Return the [X, Y] coordinate for the center point of the cell that contains the specified text.  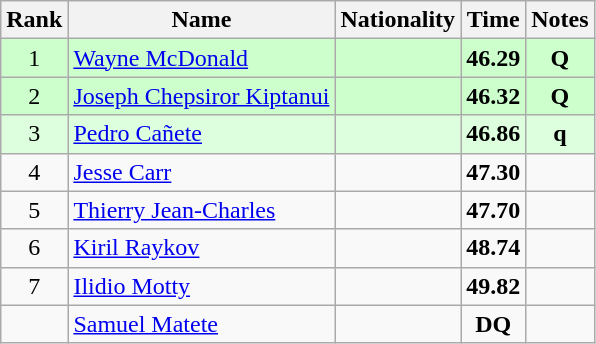
49.82 [494, 286]
Joseph Chepsiror Kiptanui [202, 96]
48.74 [494, 248]
46.86 [494, 134]
Nationality [398, 20]
46.29 [494, 58]
46.32 [494, 96]
47.70 [494, 210]
47.30 [494, 172]
5 [34, 210]
Time [494, 20]
1 [34, 58]
6 [34, 248]
Pedro Cañete [202, 134]
q [560, 134]
Jesse Carr [202, 172]
2 [34, 96]
Wayne McDonald [202, 58]
4 [34, 172]
7 [34, 286]
3 [34, 134]
Notes [560, 20]
Kiril Raykov [202, 248]
Thierry Jean-Charles [202, 210]
Ilidio Motty [202, 286]
Samuel Matete [202, 324]
Name [202, 20]
Rank [34, 20]
DQ [494, 324]
